Output the [x, y] coordinate of the center of the cell containing the given text.  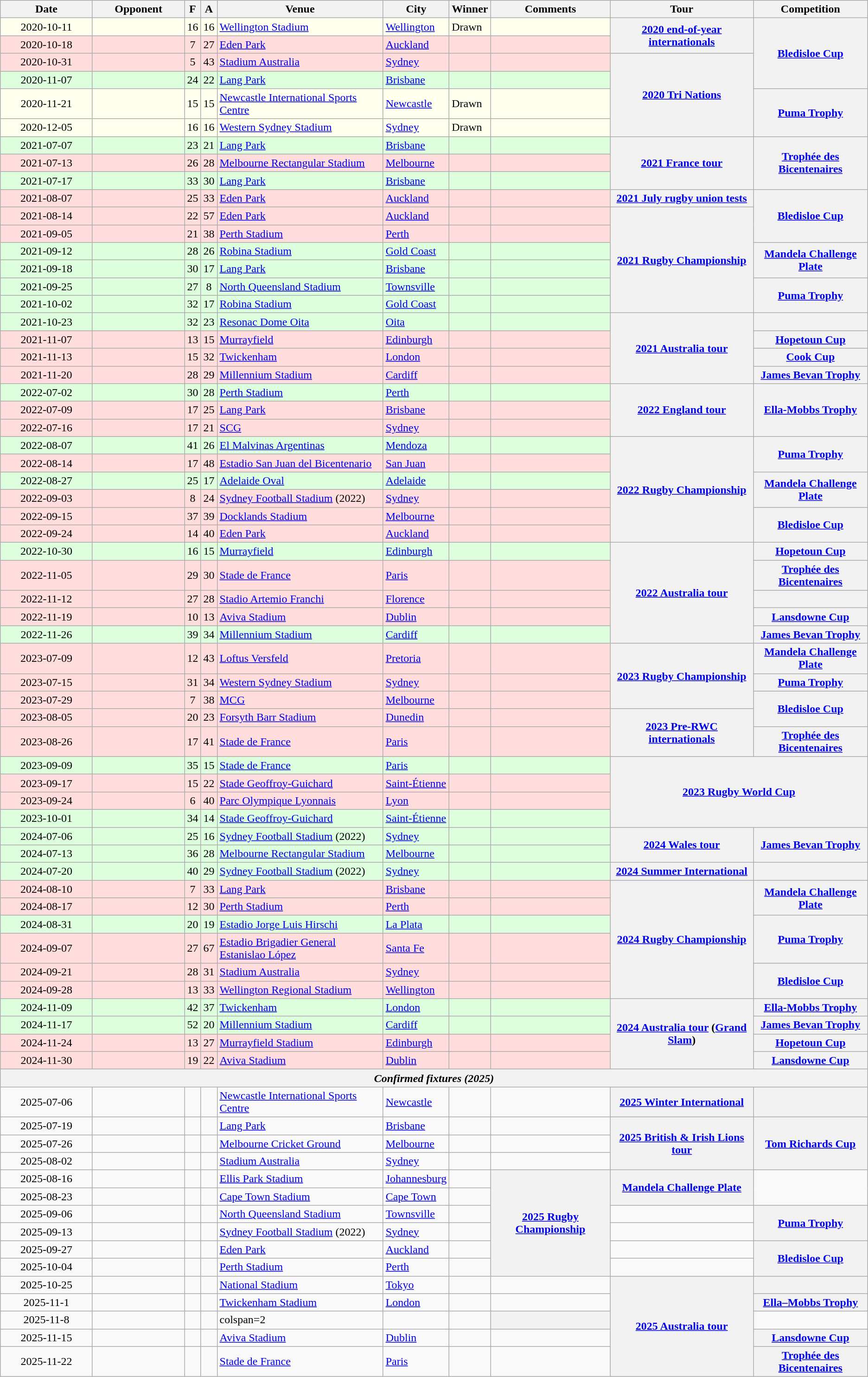
2022-11-12 [46, 599]
2025 Rugby Championship [550, 1223]
2021 Rugby Championship [682, 260]
2024-08-31 [46, 924]
Competition [811, 9]
2022-07-09 [46, 410]
Loftus Versfeld [300, 659]
2024-09-07 [46, 948]
Lyon [416, 801]
Wellington Regional Stadium [300, 990]
colspan=2 [300, 1320]
Wellington Stadium [300, 27]
2025-09-27 [46, 1249]
2021-11-07 [46, 339]
2022-07-02 [46, 392]
Adelaide Oval [300, 480]
2025 Australia tour [682, 1326]
2025 British & Irish Lions tour [682, 1143]
2025-11-1 [46, 1302]
2024-08-10 [46, 889]
2023-07-29 [46, 700]
Comments [550, 9]
2021-10-23 [46, 322]
Confirmed fixtures (2025) [434, 1078]
2023-08-05 [46, 717]
2021-07-07 [46, 145]
2020-11-21 [46, 104]
5 [193, 62]
2024-09-28 [46, 990]
2025-08-16 [46, 1179]
2025-10-04 [46, 1267]
48 [209, 463]
San Juan [416, 463]
Tour [682, 9]
67 [209, 948]
2024-07-13 [46, 854]
F [193, 9]
2022-10-30 [46, 551]
2022 Australia tour [682, 593]
Twickenham Stadium [300, 1302]
Estadio Jorge Luis Hirschi [300, 924]
Cape Town Stadium [300, 1197]
2024-11-09 [46, 1007]
Parc Olympique Lyonnais [300, 801]
2022 Rugby Championship [682, 489]
La Plata [416, 924]
2021-09-18 [46, 269]
2022-09-15 [46, 516]
2022-11-26 [46, 634]
El Malvinas Argentinas [300, 445]
Estadio San Juan del Bicentenario [300, 463]
2022-09-03 [46, 498]
Estadio Brigadier General Estanislao López [300, 948]
2023-10-01 [46, 818]
2020-10-18 [46, 45]
2022 England tour [682, 410]
2024-07-06 [46, 836]
2025-11-22 [46, 1362]
2020-10-31 [46, 62]
2023-07-09 [46, 659]
57 [209, 216]
2023 Rugby World Cup [739, 792]
Johannesburg [416, 1179]
Florence [416, 599]
SCG [300, 428]
Date [46, 9]
52 [193, 1025]
2023-09-17 [46, 783]
2024-09-21 [46, 972]
2022-07-16 [46, 428]
2020-11-07 [46, 80]
2024-11-30 [46, 1060]
Adelaide [416, 480]
2025-10-25 [46, 1285]
2024-08-17 [46, 907]
2025-11-8 [46, 1320]
2021 July rugby union tests [682, 198]
2025-08-23 [46, 1197]
2022-11-05 [46, 575]
National Stadium [300, 1285]
2025-07-19 [46, 1126]
Cook Cup [811, 357]
2024-07-20 [46, 871]
2021-11-20 [46, 375]
Cape Town [416, 1197]
Docklands Stadium [300, 516]
Stadio Artemio Franchi [300, 599]
Ella–Mobbs Trophy [811, 1302]
2024 Wales tour [682, 845]
A [209, 9]
2024 Rugby Championship [682, 940]
2020-12-05 [46, 128]
2025-11-15 [46, 1338]
2021-10-02 [46, 304]
2021-09-05 [46, 233]
2020-10-11 [46, 27]
2021-08-07 [46, 198]
Opponent [138, 9]
2023 Rugby Championship [682, 676]
Oita [416, 322]
2025-07-26 [46, 1143]
Melbourne Cricket Ground [300, 1143]
2021-11-13 [46, 357]
2023-07-15 [46, 682]
Tokyo [416, 1285]
35 [193, 765]
2021-07-13 [46, 163]
2025-09-13 [46, 1232]
Ellis Park Stadium [300, 1179]
Venue [300, 9]
2022-08-27 [46, 480]
2022-09-24 [46, 534]
42 [193, 1007]
36 [193, 854]
Tom Richards Cup [811, 1143]
2022-08-07 [46, 445]
2024-11-17 [46, 1025]
Winner [470, 9]
Santa Fe [416, 948]
MCG [300, 700]
2021-09-25 [46, 287]
Dunedin [416, 717]
2021-07-17 [46, 180]
2023-09-24 [46, 801]
Mendoza [416, 445]
2024-11-24 [46, 1043]
2025-08-02 [46, 1161]
6 [193, 801]
2020 end-of-year internationals [682, 36]
Resonac Dome Oita [300, 322]
2021-08-14 [46, 216]
2021 Australia tour [682, 348]
2025 Winter International [682, 1102]
City [416, 9]
2023 Pre-RWC internationals [682, 733]
Murrayfield Stadium [300, 1043]
10 [193, 617]
Pretoria [416, 659]
2024 Summer International [682, 871]
2021-09-12 [46, 251]
2021 France tour [682, 163]
2024 Australia tour (Grand Slam) [682, 1034]
2020 Tri Nations [682, 95]
2022-08-14 [46, 463]
2025-09-06 [46, 1214]
2023-08-26 [46, 741]
2023-09-09 [46, 765]
2022-11-19 [46, 617]
2025-07-06 [46, 1102]
Forsyth Barr Stadium [300, 717]
